Determine the (X, Y) coordinate at the center of the cell enclosing the given text.  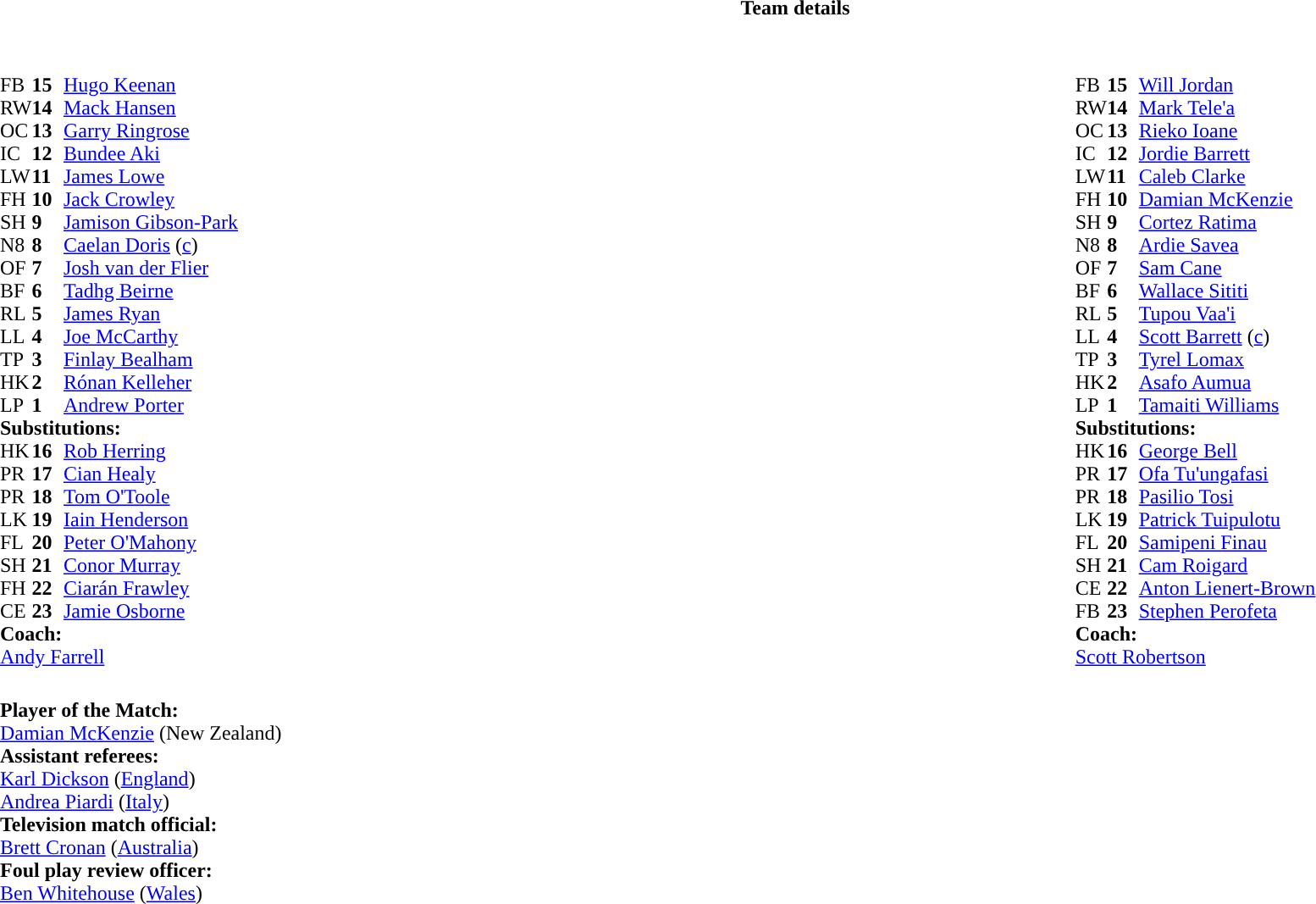
Patrick Tuipulotu (1228, 520)
Stephen Perofeta (1228, 612)
Iain Henderson (151, 520)
Tyrel Lomax (1228, 359)
Garry Ringrose (151, 130)
James Ryan (151, 313)
Pasilio Tosi (1228, 496)
Wallace Sititi (1228, 291)
Will Jordan (1228, 85)
Jack Crowley (151, 200)
Mark Tele'a (1228, 108)
Tupou Vaa'i (1228, 313)
Rónan Kelleher (151, 383)
Jamie Osborne (151, 612)
Mack Hansen (151, 108)
Ciarán Frawley (151, 588)
Josh van der Flier (151, 268)
Damian McKenzie (1228, 200)
Rieko Ioane (1228, 130)
George Bell (1228, 451)
Bundee Aki (151, 154)
Jamison Gibson-Park (151, 222)
Tadhg Beirne (151, 291)
Jordie Barrett (1228, 154)
Andy Farrell (119, 657)
Sam Cane (1228, 268)
Ofa Tu'ungafasi (1228, 474)
Tom O'Toole (151, 496)
Finlay Bealham (151, 359)
Peter O'Mahony (151, 542)
Anton Lienert-Brown (1228, 588)
Asafo Aumua (1228, 383)
Cam Roigard (1228, 566)
Cortez Ratima (1228, 222)
Joe McCarthy (151, 337)
Caleb Clarke (1228, 176)
Samipeni Finau (1228, 542)
Andrew Porter (151, 405)
James Lowe (151, 176)
Cian Healy (151, 474)
Rob Herring (151, 451)
Ardie Savea (1228, 246)
Hugo Keenan (151, 85)
Conor Murray (151, 566)
Caelan Doris (c) (151, 246)
Scott Barrett (c) (1228, 337)
Tamaiti Williams (1228, 405)
Scott Robertson (1196, 657)
